Capture the cell that displays the provided text and extract its [X, Y] central coordinate. 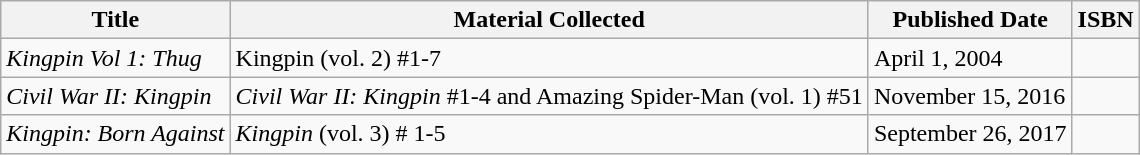
Kingpin (vol. 2) #1-7 [549, 58]
November 15, 2016 [970, 96]
Kingpin Vol 1: Thug [116, 58]
Kingpin (vol. 3) # 1-5 [549, 134]
Civil War II: Kingpin #1-4 and Amazing Spider-Man (vol. 1) #51 [549, 96]
Kingpin: Born Against [116, 134]
Material Collected [549, 20]
Title [116, 20]
April 1, 2004 [970, 58]
Published Date [970, 20]
Civil War II: Kingpin [116, 96]
ISBN [1106, 20]
September 26, 2017 [970, 134]
